Detect which cell encompasses the target text, then output its [X, Y] center coordinate. 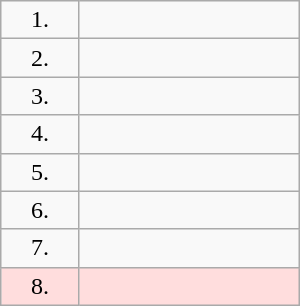
3. [40, 96]
6. [40, 210]
8. [40, 286]
7. [40, 248]
5. [40, 172]
4. [40, 134]
2. [40, 58]
1. [40, 20]
